Output the [X, Y] coordinate of the center of the cell containing the given text.  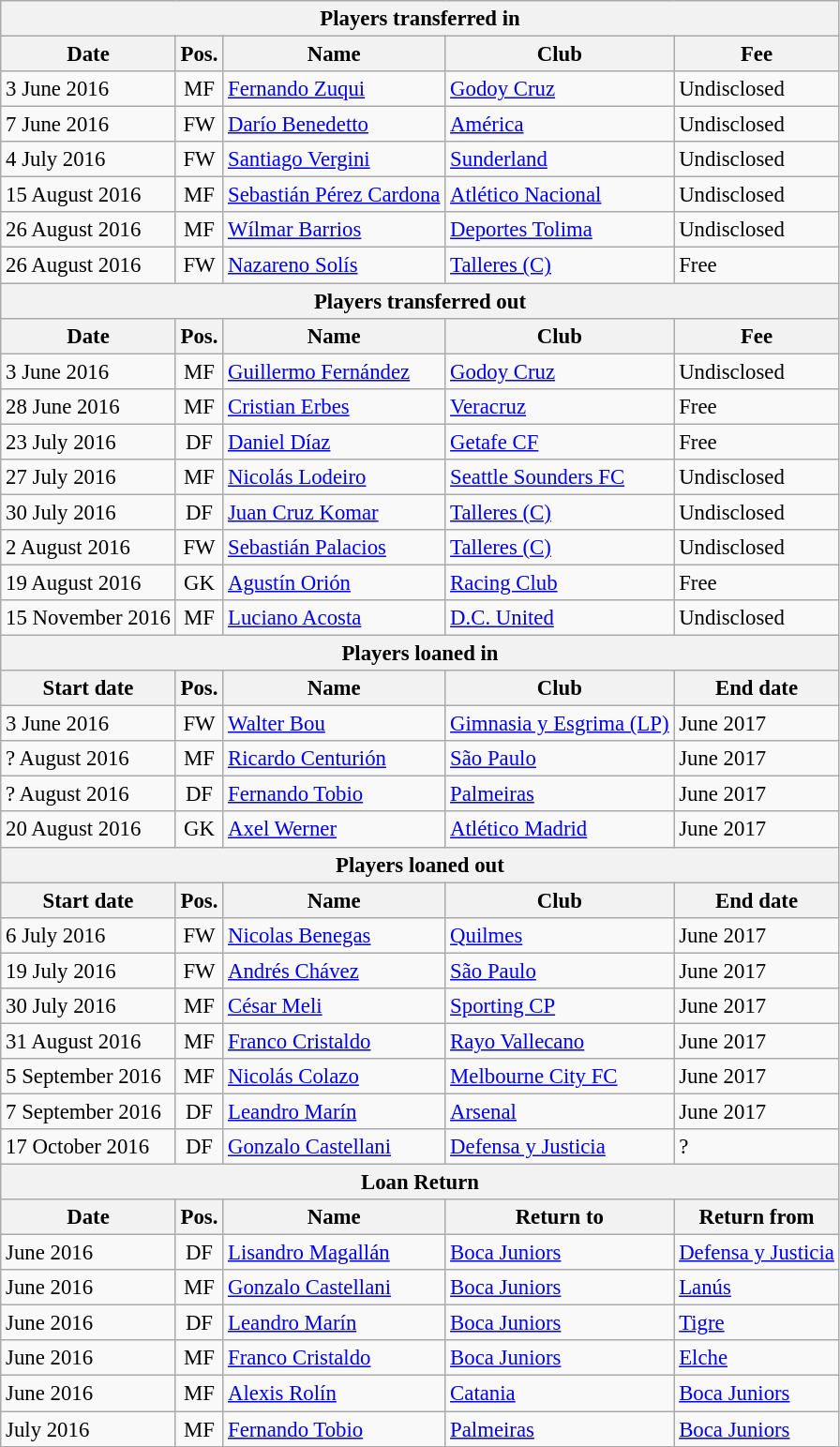
Sebastián Pérez Cardona [334, 195]
Seattle Sounders FC [560, 477]
27 July 2016 [88, 477]
Sunderland [560, 159]
Guillermo Fernández [334, 371]
Nicolás Lodeiro [334, 477]
Lanús [757, 1288]
Nicolás Colazo [334, 1077]
Loan Return [420, 1183]
Rayo Vallecano [560, 1041]
Axel Werner [334, 830]
Alexis Rolín [334, 1394]
Agustín Orión [334, 582]
31 August 2016 [88, 1041]
Melbourne City FC [560, 1077]
? [757, 1147]
Andrés Chávez [334, 971]
July 2016 [88, 1429]
Nicolas Benegas [334, 935]
19 July 2016 [88, 971]
Players loaned in [420, 654]
15 August 2016 [88, 195]
Daniel Díaz [334, 442]
D.C. United [560, 618]
17 October 2016 [88, 1147]
Gimnasia y Esgrima (LP) [560, 724]
Lisandro Magallán [334, 1253]
19 August 2016 [88, 582]
Players loaned out [420, 865]
Ricardo Centurión [334, 759]
Players transferred in [420, 19]
Arsenal [560, 1111]
Juan Cruz Komar [334, 512]
Tigre [757, 1323]
Getafe CF [560, 442]
Veracruz [560, 406]
Racing Club [560, 582]
Return from [757, 1217]
Darío Benedetto [334, 125]
Players transferred out [420, 301]
Atlético Madrid [560, 830]
6 July 2016 [88, 935]
Quilmes [560, 935]
2 August 2016 [88, 548]
7 September 2016 [88, 1111]
Elche [757, 1359]
Walter Bou [334, 724]
23 July 2016 [88, 442]
Sporting CP [560, 1006]
Atlético Nacional [560, 195]
20 August 2016 [88, 830]
Return to [560, 1217]
Santiago Vergini [334, 159]
28 June 2016 [88, 406]
Cristian Erbes [334, 406]
4 July 2016 [88, 159]
Sebastián Palacios [334, 548]
Deportes Tolima [560, 230]
Luciano Acosta [334, 618]
15 November 2016 [88, 618]
Catania [560, 1394]
7 June 2016 [88, 125]
Nazareno Solís [334, 265]
César Meli [334, 1006]
Fernando Zuqui [334, 89]
América [560, 125]
5 September 2016 [88, 1077]
Wílmar Barrios [334, 230]
